For the text-containing cell, return its midpoint in (x, y) coordinate format. 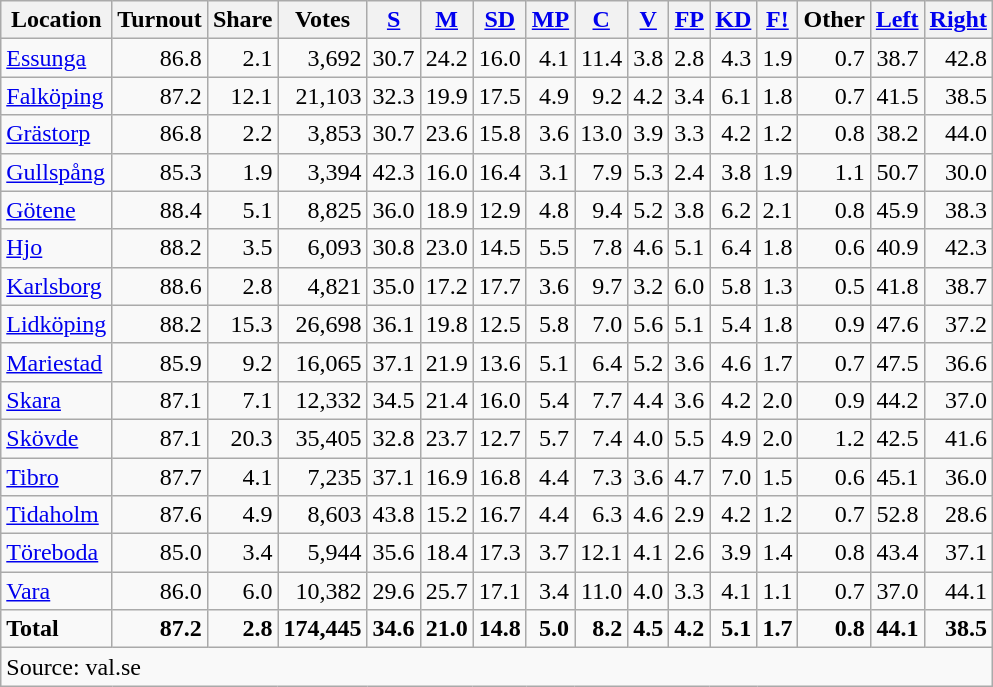
Location (56, 20)
18.9 (446, 210)
41.5 (897, 96)
2.4 (690, 172)
1.3 (778, 286)
29.6 (394, 591)
15.8 (500, 134)
10,382 (322, 591)
17.7 (500, 286)
5.6 (648, 324)
14.8 (500, 629)
Source: val.se (497, 667)
Turnout (160, 20)
45.9 (897, 210)
15.3 (242, 324)
34.5 (394, 400)
Mariestad (56, 362)
43.4 (897, 553)
21.9 (446, 362)
23.7 (446, 438)
7.4 (602, 438)
F! (778, 20)
38.3 (958, 210)
14.5 (500, 248)
12,332 (322, 400)
25.7 (446, 591)
2.2 (242, 134)
Essunga (56, 58)
34.6 (394, 629)
1.4 (778, 553)
40.9 (897, 248)
21.0 (446, 629)
Grästorp (56, 134)
M (446, 20)
38.2 (897, 134)
21,103 (322, 96)
7.3 (602, 477)
50.7 (897, 172)
17.2 (446, 286)
35.0 (394, 286)
Right (958, 20)
17.3 (500, 553)
28.6 (958, 515)
85.9 (160, 362)
30.0 (958, 172)
26,698 (322, 324)
Votes (322, 20)
37.2 (958, 324)
FP (690, 20)
35,405 (322, 438)
8.2 (602, 629)
V (648, 20)
6.2 (734, 210)
45.1 (897, 477)
88.4 (160, 210)
87.6 (160, 515)
5,944 (322, 553)
Other (834, 20)
23.0 (446, 248)
17.1 (500, 591)
Vara (56, 591)
42.5 (897, 438)
2.9 (690, 515)
12.5 (500, 324)
Karlsborg (56, 286)
35.6 (394, 553)
8,603 (322, 515)
20.3 (242, 438)
87.7 (160, 477)
6,093 (322, 248)
5.0 (550, 629)
42.8 (958, 58)
18.4 (446, 553)
3,394 (322, 172)
7.9 (602, 172)
9.4 (602, 210)
4.7 (690, 477)
16.8 (500, 477)
9.7 (602, 286)
24.2 (446, 58)
7.8 (602, 248)
Skövde (56, 438)
4.8 (550, 210)
36.6 (958, 362)
52.8 (897, 515)
C (602, 20)
47.6 (897, 324)
12.7 (500, 438)
Tibro (56, 477)
7.7 (602, 400)
7,235 (322, 477)
Gullspång (56, 172)
Götene (56, 210)
2.6 (690, 553)
Falköping (56, 96)
3.1 (550, 172)
0.5 (834, 286)
MP (550, 20)
19.9 (446, 96)
11.0 (602, 591)
85.3 (160, 172)
32.3 (394, 96)
Left (897, 20)
5.7 (550, 438)
32.8 (394, 438)
174,445 (322, 629)
SD (500, 20)
19.8 (446, 324)
44.2 (897, 400)
Tidaholm (56, 515)
Töreboda (56, 553)
41.6 (958, 438)
16.7 (500, 515)
3,692 (322, 58)
Share (242, 20)
4.5 (648, 629)
5.3 (648, 172)
13.6 (500, 362)
6.3 (602, 515)
6.1 (734, 96)
3.7 (550, 553)
Lidköping (56, 324)
7.1 (242, 400)
85.0 (160, 553)
16.9 (446, 477)
23.6 (446, 134)
16,065 (322, 362)
S (394, 20)
Skara (56, 400)
36.1 (394, 324)
88.6 (160, 286)
Total (56, 629)
4,821 (322, 286)
13.0 (602, 134)
86.0 (160, 591)
3,853 (322, 134)
1.5 (778, 477)
16.4 (500, 172)
3.5 (242, 248)
43.8 (394, 515)
21.4 (446, 400)
41.8 (897, 286)
KD (734, 20)
4.3 (734, 58)
44.0 (958, 134)
Hjo (56, 248)
12.9 (500, 210)
3.2 (648, 286)
15.2 (446, 515)
8,825 (322, 210)
17.5 (500, 96)
11.4 (602, 58)
47.5 (897, 362)
30.8 (394, 248)
